From the cell containing the given text, extract its center point as (X, Y) coordinate. 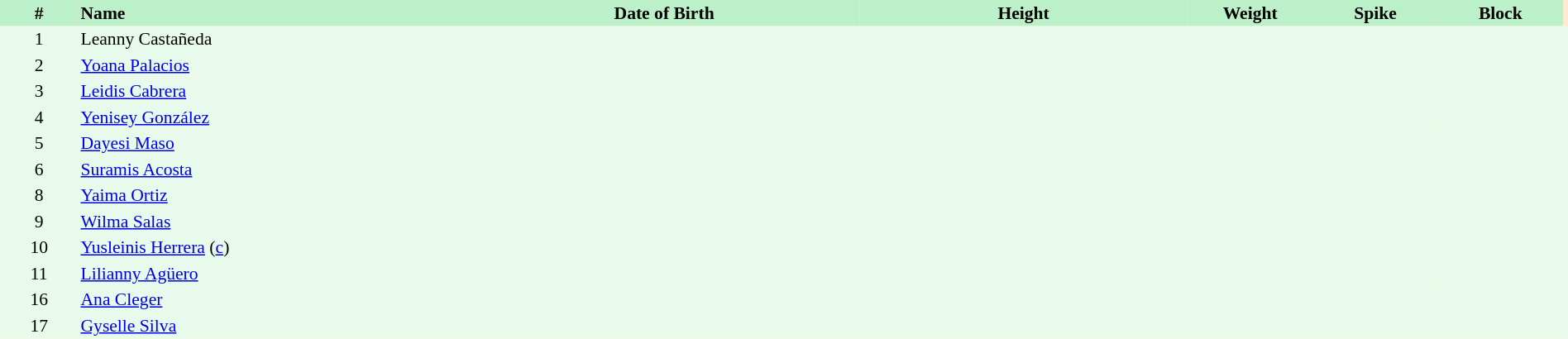
5 (39, 144)
Spike (1374, 13)
16 (39, 299)
Suramis Acosta (273, 169)
Height (1024, 13)
Dayesi Maso (273, 144)
Yusleinis Herrera (c) (273, 248)
10 (39, 248)
6 (39, 169)
1 (39, 40)
11 (39, 274)
# (39, 13)
Leanny Castañeda (273, 40)
Wilma Salas (273, 222)
17 (39, 326)
9 (39, 222)
Lilianny Agüero (273, 274)
3 (39, 91)
Yaima Ortiz (273, 195)
8 (39, 195)
Ana Cleger (273, 299)
Yenisey González (273, 117)
Name (273, 13)
Weight (1250, 13)
Date of Birth (664, 13)
Gyselle Silva (273, 326)
Block (1500, 13)
Yoana Palacios (273, 65)
4 (39, 117)
2 (39, 65)
Leidis Cabrera (273, 91)
